Capture the cell that displays the provided text and extract its [x, y] central coordinate. 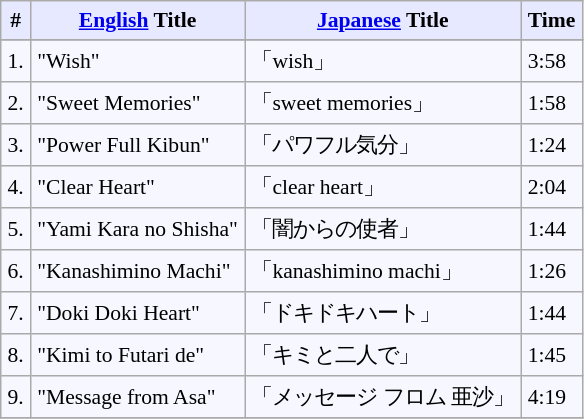
"Message from Asa" [137, 397]
「メッセージ フロム 亜沙」 [383, 397]
"Sweet Memories" [137, 103]
「kanashimino machi」 [383, 271]
1:26 [552, 271]
「キミと二人で」 [383, 355]
2:04 [552, 187]
「闇からの使者」 [383, 229]
"Doki Doki Heart" [137, 313]
"Clear Heart" [137, 187]
5. [16, 229]
「clear heart」 [383, 187]
9. [16, 397]
4. [16, 187]
1:58 [552, 103]
1:24 [552, 145]
2. [16, 103]
# [16, 20]
4:19 [552, 397]
7. [16, 313]
"Yami Kara no Shisha" [137, 229]
3:58 [552, 61]
「パワフル気分」 [383, 145]
8. [16, 355]
"Wish" [137, 61]
「sweet memories」 [383, 103]
6. [16, 271]
1:45 [552, 355]
Time [552, 20]
Japanese Title [383, 20]
3. [16, 145]
English Title [137, 20]
"Power Full Kibun" [137, 145]
「ドキドキハート」 [383, 313]
「wish」 [383, 61]
1. [16, 61]
"Kimi to Futari de" [137, 355]
"Kanashimino Machi" [137, 271]
